Pinpoint the cell where the given text exists, returning its (x, y) midpoint coordinate. 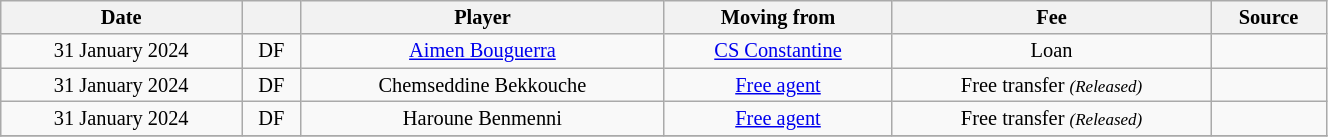
Source (1269, 17)
Haroune Benmenni (482, 118)
Chemseddine Bekkouche (482, 85)
CS Constantine (778, 51)
Date (122, 17)
Aimen Bouguerra (482, 51)
Loan (1051, 51)
Moving from (778, 17)
Fee (1051, 17)
Player (482, 17)
